From the cell containing the given text, extract its center point as (x, y) coordinate. 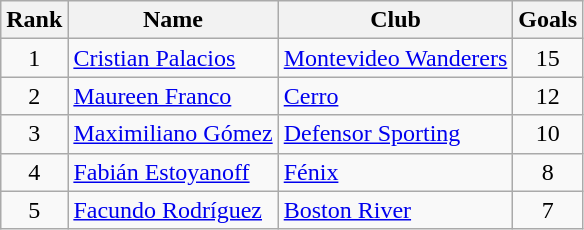
8 (548, 172)
Rank (34, 20)
15 (548, 58)
Club (396, 20)
Name (173, 20)
3 (34, 134)
Facundo Rodríguez (173, 210)
Maximiliano Gómez (173, 134)
5 (34, 210)
1 (34, 58)
Goals (548, 20)
2 (34, 96)
7 (548, 210)
Cristian Palacios (173, 58)
4 (34, 172)
Fénix (396, 172)
12 (548, 96)
Fabián Estoyanoff (173, 172)
10 (548, 134)
Boston River (396, 210)
Cerro (396, 96)
Montevideo Wanderers (396, 58)
Defensor Sporting (396, 134)
Maureen Franco (173, 96)
